For the text-containing cell, return its midpoint in [X, Y] coordinate format. 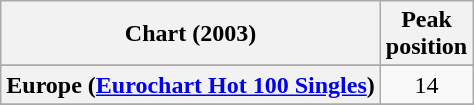
14 [426, 85]
Europe (Eurochart Hot 100 Singles) [191, 85]
Peakposition [426, 34]
Chart (2003) [191, 34]
